Provide the (X, Y) coordinate of the cell's center where the given text is located.  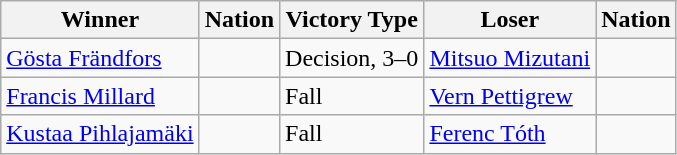
Decision, 3–0 (352, 58)
Mitsuo Mizutani (510, 58)
Ferenc Tóth (510, 134)
Victory Type (352, 20)
Vern Pettigrew (510, 96)
Kustaa Pihlajamäki (100, 134)
Loser (510, 20)
Gösta Frändfors (100, 58)
Winner (100, 20)
Francis Millard (100, 96)
